Determine the [X, Y] coordinate at the center of the cell enclosing the given text.  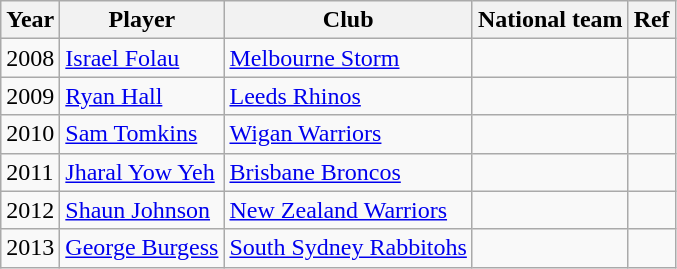
New Zealand Warriors [348, 210]
2009 [30, 96]
South Sydney Rabbitohs [348, 248]
Brisbane Broncos [348, 172]
Club [348, 20]
2011 [30, 172]
National team [550, 20]
Player [142, 20]
Ryan Hall [142, 96]
2010 [30, 134]
2008 [30, 58]
Melbourne Storm [348, 58]
Wigan Warriors [348, 134]
Ref [652, 20]
2013 [30, 248]
Jharal Yow Yeh [142, 172]
Israel Folau [142, 58]
Leeds Rhinos [348, 96]
2012 [30, 210]
George Burgess [142, 248]
Sam Tomkins [142, 134]
Shaun Johnson [142, 210]
Year [30, 20]
